Search for the cell housing the specified text and yield its (X, Y) center coordinate. 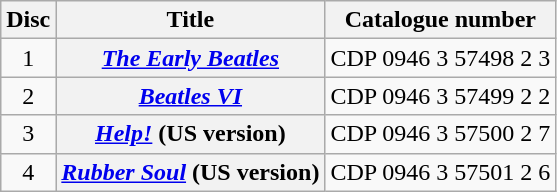
Help! (US version) (190, 134)
Catalogue number (440, 20)
Beatles VI (190, 96)
2 (28, 96)
Disc (28, 20)
The Early Beatles (190, 58)
Rubber Soul (US version) (190, 172)
CDP 0946 3 57500 2 7 (440, 134)
CDP 0946 3 57499 2 2 (440, 96)
CDP 0946 3 57498 2 3 (440, 58)
1 (28, 58)
4 (28, 172)
CDP 0946 3 57501 2 6 (440, 172)
Title (190, 20)
3 (28, 134)
